Identify which cell holds the provided text, then report its [X, Y] central coordinate. 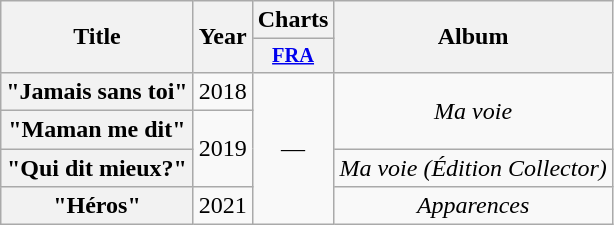
"Jamais sans toi" [97, 91]
"Maman me dit" [97, 130]
2021 [222, 206]
Album [473, 37]
Ma voie (Édition Collector) [473, 168]
2019 [222, 149]
Charts [293, 20]
"Héros" [97, 206]
"Qui dit mieux?" [97, 168]
Apparences [473, 206]
FRA [293, 56]
Title [97, 37]
Ma voie [473, 110]
2018 [222, 91]
— [293, 148]
Year [222, 37]
